Pinpoint the cell where the given text exists, returning its [x, y] midpoint coordinate. 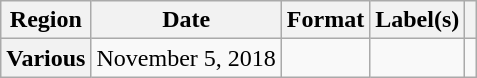
Format [325, 20]
Various [46, 58]
November 5, 2018 [186, 58]
Label(s) [418, 20]
Region [46, 20]
Date [186, 20]
